Locate the cell with the specified text and output its [x, y] center coordinate. 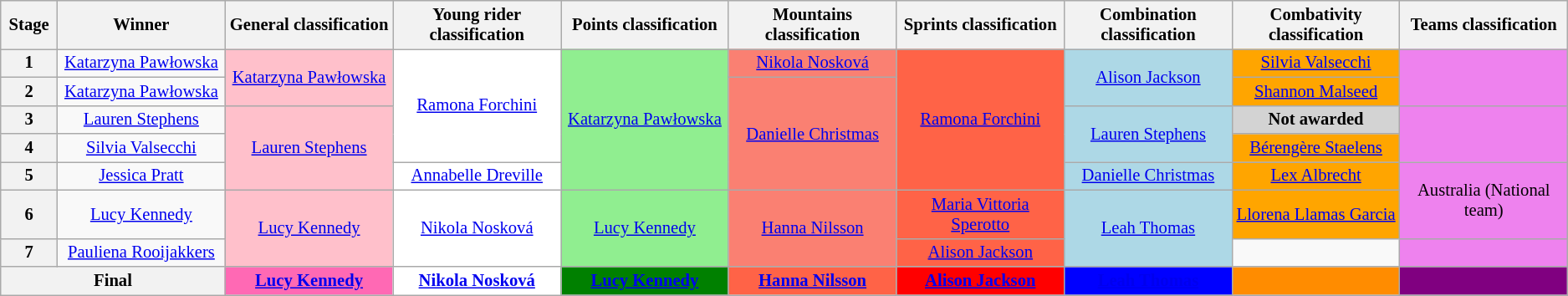
Lex Albrecht [1316, 176]
Mountains classification [813, 24]
Maria Vittoria Sperotto [980, 214]
Australia (National team) [1484, 200]
4 [29, 148]
Not awarded [1316, 120]
2 [29, 91]
Final [113, 280]
General classification [309, 24]
Sprints classification [980, 24]
Shannon Malseed [1316, 91]
3 [29, 120]
Pauliena Rooijakkers [142, 253]
Llorena Llamas Garcia [1316, 214]
Jessica Pratt [142, 176]
Teams classification [1484, 24]
5 [29, 176]
Annabelle Dreville [477, 176]
Stage [29, 24]
Winner [142, 24]
7 [29, 253]
Points classification [646, 24]
1 [29, 63]
6 [29, 214]
Bérengère Staelens [1316, 148]
Combativity classification [1316, 24]
Combination classification [1149, 24]
Young rider classification [477, 24]
